Identify which cell holds the provided text, then report its (X, Y) central coordinate. 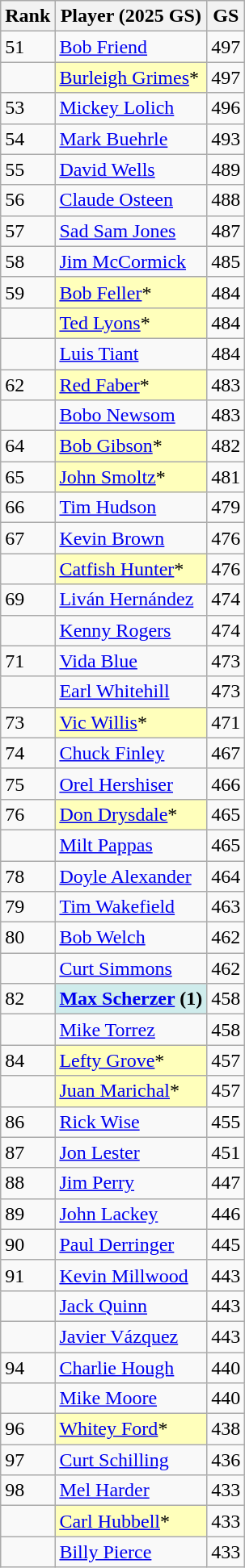
Vida Blue (131, 661)
Paul Derringer (131, 1244)
64 (27, 446)
91 (27, 1275)
62 (27, 385)
496 (226, 108)
78 (27, 876)
96 (27, 1429)
90 (27, 1244)
Tim Wakefield (131, 907)
57 (27, 231)
94 (27, 1368)
Tim Hudson (131, 508)
Bob Welch (131, 938)
87 (27, 1152)
79 (27, 907)
76 (27, 814)
Player (2025 GS) (131, 16)
Don Drysdale* (131, 814)
John Smoltz* (131, 477)
59 (27, 292)
89 (27, 1214)
69 (27, 600)
58 (27, 261)
479 (226, 508)
Curt Schilling (131, 1460)
463 (226, 907)
75 (27, 784)
489 (226, 169)
Luis Tiant (131, 353)
54 (27, 139)
Kevin Brown (131, 538)
Curt Simmons (131, 968)
455 (226, 1122)
438 (226, 1429)
Milt Pappas (131, 845)
Claude Osteen (131, 200)
Bob Feller* (131, 292)
Earl Whitehill (131, 692)
Vic Willis* (131, 722)
Jim Perry (131, 1183)
65 (27, 477)
56 (27, 200)
451 (226, 1152)
467 (226, 753)
98 (27, 1491)
482 (226, 446)
Chuck Finley (131, 753)
Doyle Alexander (131, 876)
Red Faber* (131, 385)
Kevin Millwood (131, 1275)
88 (27, 1183)
Javier Vázquez (131, 1336)
471 (226, 722)
Bob Gibson* (131, 446)
Jim McCormick (131, 261)
71 (27, 661)
GS (226, 16)
Mel Harder (131, 1491)
Orel Hershiser (131, 784)
Mike Torrez (131, 1030)
Lefty Grove* (131, 1060)
Jon Lester (131, 1152)
Ted Lyons* (131, 323)
Mickey Lolich (131, 108)
464 (226, 876)
Rick Wise (131, 1122)
447 (226, 1183)
Billy Pierce (131, 1552)
Juan Marichal* (131, 1091)
Burleigh Grimes* (131, 77)
Mark Buehrle (131, 139)
446 (226, 1214)
Charlie Hough (131, 1368)
53 (27, 108)
80 (27, 938)
John Lackey (131, 1214)
David Wells (131, 169)
74 (27, 753)
485 (226, 261)
66 (27, 508)
Sad Sam Jones (131, 231)
84 (27, 1060)
67 (27, 538)
466 (226, 784)
Bob Friend (131, 47)
Jack Quinn (131, 1306)
Rank (27, 16)
487 (226, 231)
82 (27, 999)
55 (27, 169)
436 (226, 1460)
Whitey Ford* (131, 1429)
Carl Hubbell* (131, 1521)
Mike Moore (131, 1399)
488 (226, 200)
481 (226, 477)
Bobo Newsom (131, 416)
Liván Hernández (131, 600)
Max Scherzer (1) (131, 999)
Kenny Rogers (131, 630)
73 (27, 722)
51 (27, 47)
493 (226, 139)
97 (27, 1460)
86 (27, 1122)
Catfish Hunter* (131, 569)
445 (226, 1244)
